Scan for the cell matching the given text and deliver its [x, y] coordinate at center. 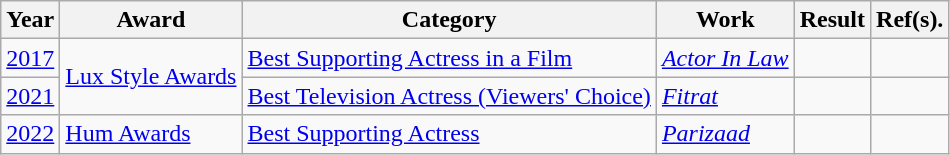
Ref(s). [910, 20]
Year [30, 20]
Award [151, 20]
Hum Awards [151, 134]
Category [449, 20]
Result [832, 20]
Parizaad [725, 134]
Actor In Law [725, 58]
Lux Style Awards [151, 77]
Best Supporting Actress in a Film [449, 58]
2022 [30, 134]
Best Television Actress (Viewers' Choice) [449, 96]
Best Supporting Actress [449, 134]
2021 [30, 96]
Fitrat [725, 96]
2017 [30, 58]
Work [725, 20]
